Pinpoint the cell where the given text exists, returning its [x, y] midpoint coordinate. 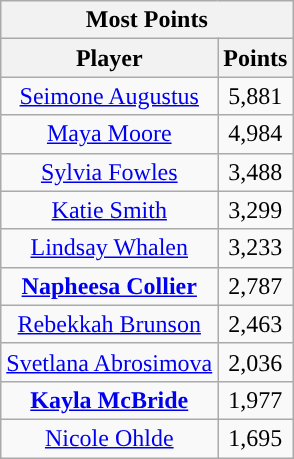
Seimone Augustus [110, 96]
3,299 [256, 210]
Nicole Ohlde [110, 438]
Maya Moore [110, 134]
Lindsay Whalen [110, 248]
5,881 [256, 96]
4,984 [256, 134]
Katie Smith [110, 210]
3,488 [256, 172]
Rebekkah Brunson [110, 324]
Points [256, 58]
Kayla McBride [110, 400]
2,787 [256, 286]
2,036 [256, 362]
1,977 [256, 400]
2,463 [256, 324]
Svetlana Abrosimova [110, 362]
Player [110, 58]
1,695 [256, 438]
Most Points [147, 20]
Napheesa Collier [110, 286]
Sylvia Fowles [110, 172]
3,233 [256, 248]
